Find where the given text appears and provide that cell's center as [x, y] coordinate. 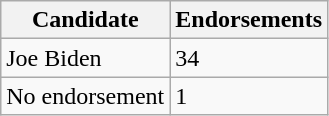
Joe Biden [86, 58]
Endorsements [249, 20]
Candidate [86, 20]
34 [249, 58]
1 [249, 96]
No endorsement [86, 96]
